Return (x, y) of the center of cell containing provided text 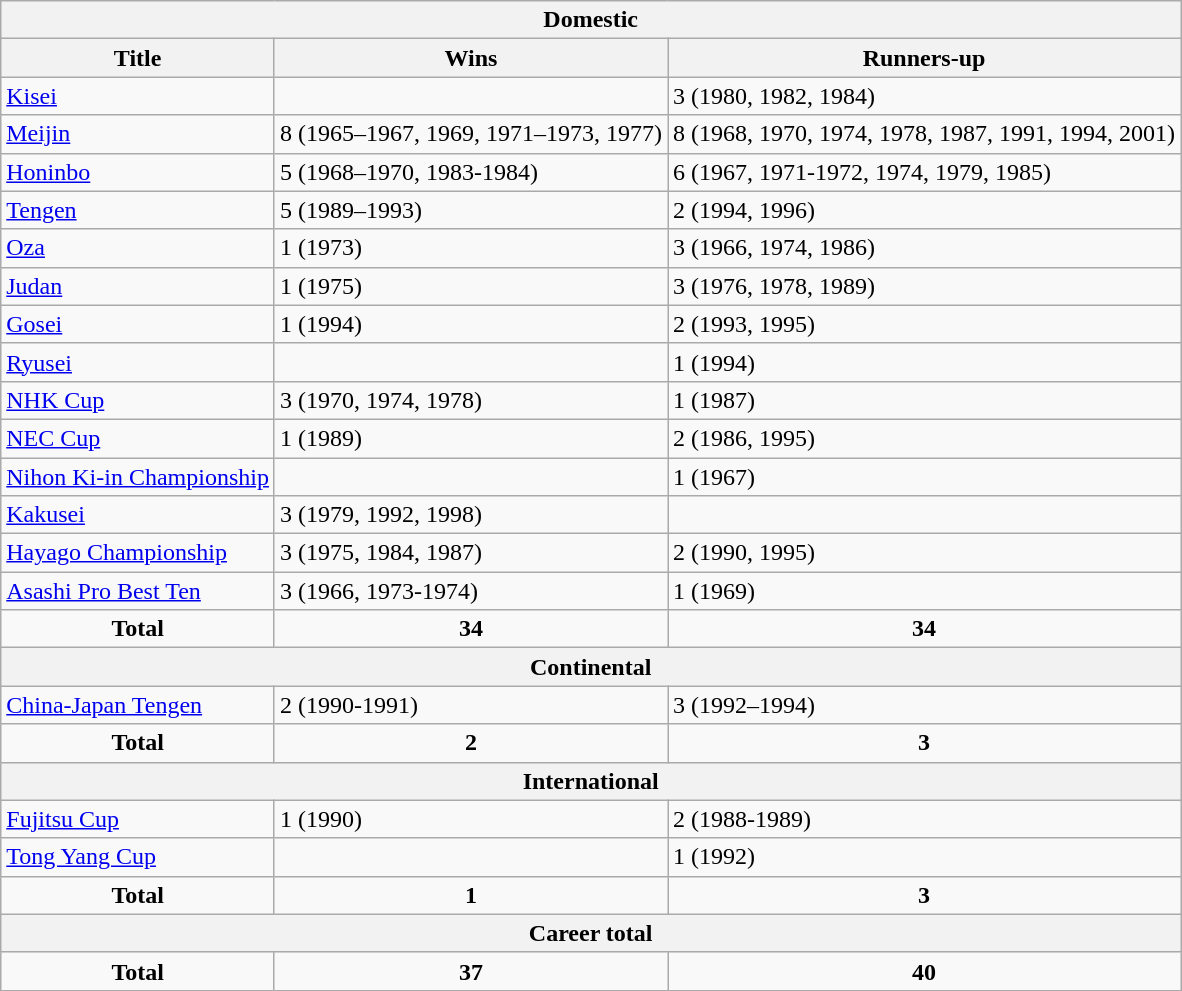
37 (470, 971)
2 (1988-1989) (924, 819)
1 (1973) (470, 248)
Tengen (138, 210)
3 (1975, 1984, 1987) (470, 553)
International (591, 781)
1 (1987) (924, 400)
8 (1968, 1970, 1974, 1978, 1987, 1991, 1994, 2001) (924, 134)
Kisei (138, 96)
3 (1966, 1973-1974) (470, 591)
2 (1990, 1995) (924, 553)
Meijin (138, 134)
2 (1993, 1995) (924, 324)
3 (1970, 1974, 1978) (470, 400)
Domestic (591, 20)
Kakusei (138, 515)
40 (924, 971)
1 (1975) (470, 286)
Wins (470, 58)
Tong Yang Cup (138, 857)
China-Japan Tengen (138, 705)
8 (1965–1967, 1969, 1971–1973, 1977) (470, 134)
2 (1994, 1996) (924, 210)
Oza (138, 248)
Hayago Championship (138, 553)
Judan (138, 286)
Ryusei (138, 362)
3 (1976, 1978, 1989) (924, 286)
Gosei (138, 324)
1 (1969) (924, 591)
Career total (591, 933)
5 (1968–1970, 1983-1984) (470, 172)
Nihon Ki-in Championship (138, 477)
Title (138, 58)
5 (1989–1993) (470, 210)
2 (1990-1991) (470, 705)
Honinbo (138, 172)
Fujitsu Cup (138, 819)
3 (1966, 1974, 1986) (924, 248)
1 (1967) (924, 477)
3 (1992–1994) (924, 705)
2 (1986, 1995) (924, 438)
Continental (591, 667)
1 (1989) (470, 438)
NEC Cup (138, 438)
3 (1979, 1992, 1998) (470, 515)
3 (1980, 1982, 1984) (924, 96)
2 (470, 743)
1 (1992) (924, 857)
NHK Cup (138, 400)
1 (1990) (470, 819)
6 (1967, 1971-1972, 1974, 1979, 1985) (924, 172)
Runners-up (924, 58)
1 (470, 895)
Asashi Pro Best Ten (138, 591)
